Determine the [X, Y] coordinate at the center of the cell enclosing the given text.  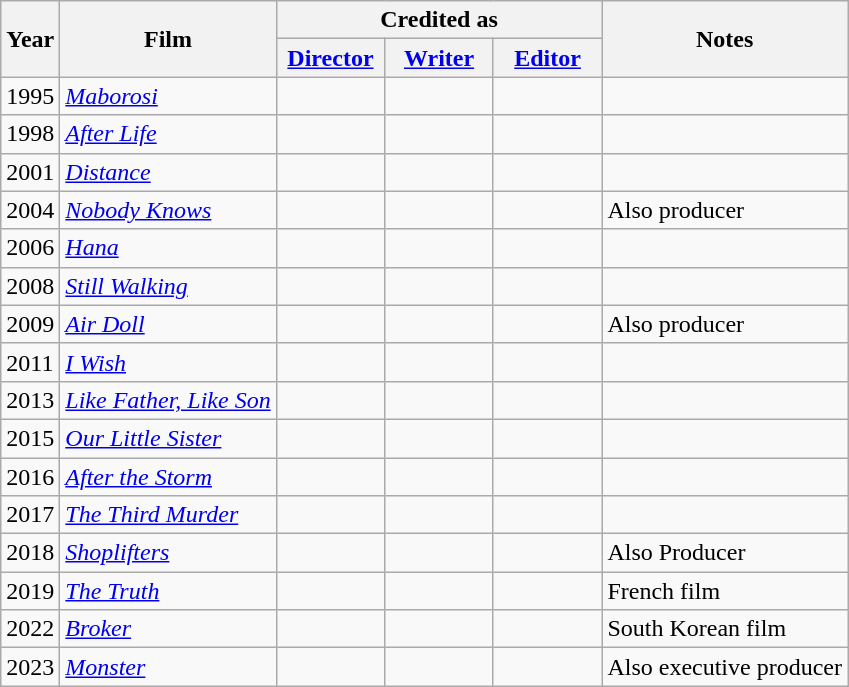
2004 [30, 210]
2013 [30, 400]
2017 [30, 515]
Credited as [439, 20]
The Third Murder [168, 515]
French film [725, 591]
Film [168, 39]
2001 [30, 172]
2009 [30, 324]
2008 [30, 286]
1998 [30, 134]
South Korean film [725, 629]
Editor [548, 58]
I Wish [168, 362]
Air Doll [168, 324]
After the Storm [168, 477]
2019 [30, 591]
Our Little Sister [168, 438]
2023 [30, 667]
Also executive producer [725, 667]
After Life [168, 134]
Year [30, 39]
Monster [168, 667]
Notes [725, 39]
1995 [30, 96]
Hana [168, 248]
2016 [30, 477]
Nobody Knows [168, 210]
Maborosi [168, 96]
Still Walking [168, 286]
2015 [30, 438]
Director [330, 58]
Like Father, Like Son [168, 400]
Distance [168, 172]
Broker [168, 629]
2022 [30, 629]
Shoplifters [168, 553]
The Truth [168, 591]
2018 [30, 553]
2006 [30, 248]
Writer [440, 58]
Also Producer [725, 553]
2011 [30, 362]
